Capture the cell that displays the provided text and extract its (X, Y) central coordinate. 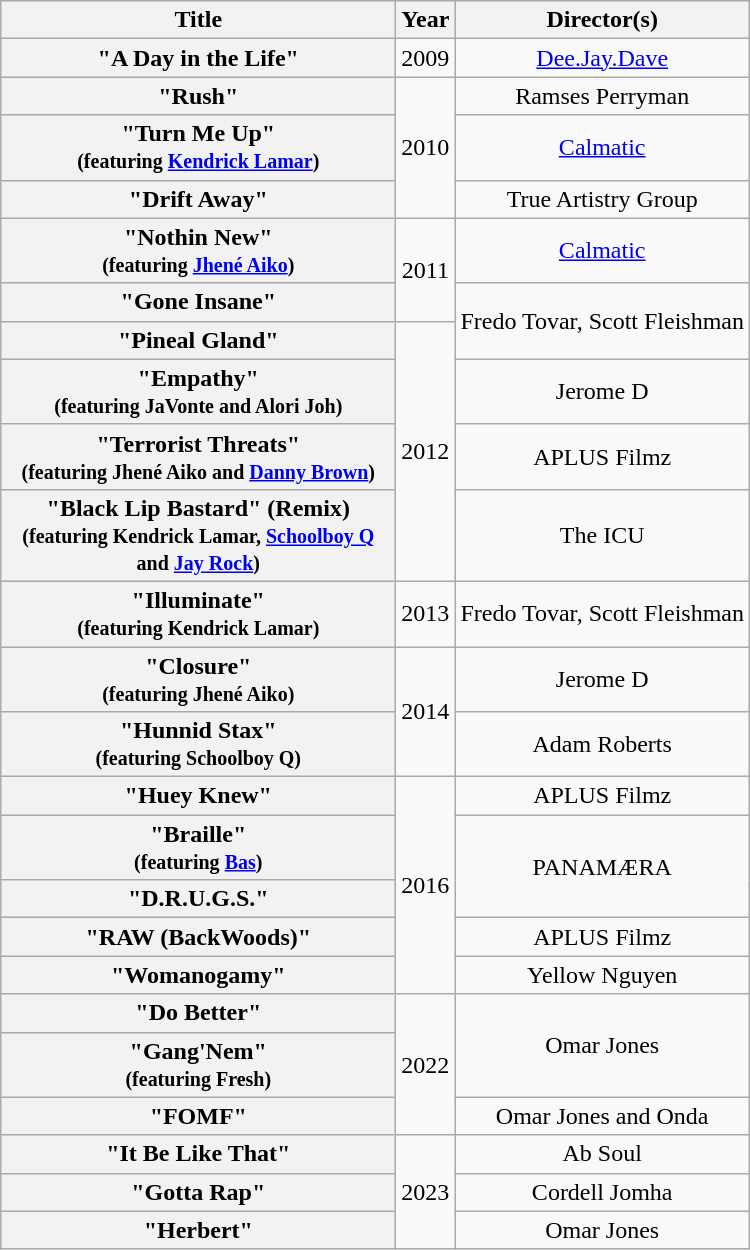
"A Day in the Life" (198, 58)
"Rush" (198, 96)
True Artistry Group (602, 199)
"Do Better" (198, 1013)
"Braille"(featuring Bas) (198, 848)
"Gone Insane" (198, 302)
"It Be Like That" (198, 1154)
"Drift Away" (198, 199)
Omar Jones and Onda (602, 1116)
"FOMF" (198, 1116)
2023 (426, 1192)
2022 (426, 1064)
"Closure"(featuring Jhené Aiko) (198, 678)
2016 (426, 886)
"Gang'Nem"(featuring Fresh) (198, 1064)
Ab Soul (602, 1154)
2009 (426, 58)
2012 (426, 451)
2014 (426, 711)
"Hunnid Stax"(featuring Schoolboy Q) (198, 744)
2011 (426, 270)
Title (198, 20)
Year (426, 20)
The ICU (602, 535)
"Womanogamy" (198, 975)
Yellow Nguyen (602, 975)
Ramses Perryman (602, 96)
"Terrorist Threats"(featuring Jhené Aiko and Danny Brown) (198, 456)
2013 (426, 614)
2010 (426, 148)
"Nothin New"(featuring Jhené Aiko) (198, 250)
PANAMÆRA (602, 866)
Dee.Jay.Dave (602, 58)
"D.R.U.G.S." (198, 899)
Director(s) (602, 20)
"Black Lip Bastard" (Remix)(featuring Kendrick Lamar, Schoolboy Q and Jay Rock) (198, 535)
Cordell Jomha (602, 1192)
"Empathy"(featuring JaVonte and Alori Joh) (198, 392)
"Huey Knew" (198, 796)
"Turn Me Up"(featuring Kendrick Lamar) (198, 148)
"RAW (BackWoods)" (198, 937)
Adam Roberts (602, 744)
"Pineal Gland" (198, 340)
"Herbert" (198, 1230)
"Gotta Rap" (198, 1192)
"Illuminate"(featuring Kendrick Lamar) (198, 614)
